Determine the (x, y) coordinate at the center of the cell enclosing the given text.  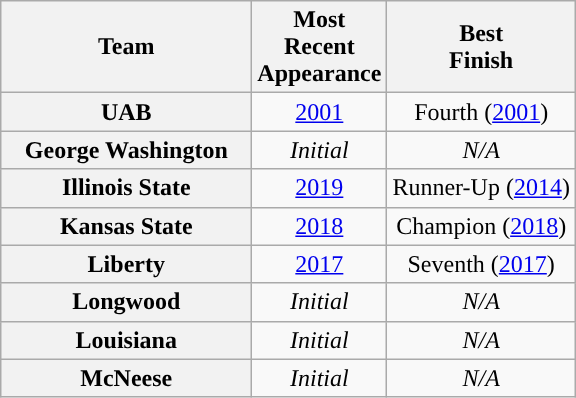
MostRecentAppearance (320, 47)
2019 (320, 188)
Louisiana (126, 340)
Champion (2018) (482, 226)
Longwood (126, 302)
2017 (320, 264)
BestFinish (482, 47)
Liberty (126, 264)
UAB (126, 112)
McNeese (126, 378)
Runner-Up (2014) (482, 188)
Team (126, 47)
George Washington (126, 150)
Seventh (2017) (482, 264)
Illinois State (126, 188)
Kansas State (126, 226)
Fourth (2001) (482, 112)
2018 (320, 226)
2001 (320, 112)
